Provide the [X, Y] coordinate of the cell's center where the given text is located.  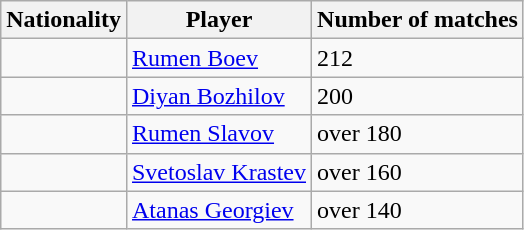
over 180 [418, 134]
Rumen Boev [218, 58]
200 [418, 96]
over 160 [418, 172]
212 [418, 58]
Atanas Georgiev [218, 210]
Rumen Slavov [218, 134]
Diyan Bozhilov [218, 96]
Player [218, 20]
over 140 [418, 210]
Nationality [64, 20]
Svetoslav Krastev [218, 172]
Number of matches [418, 20]
